Return the [X, Y] coordinate for the center point of the cell that contains the specified text.  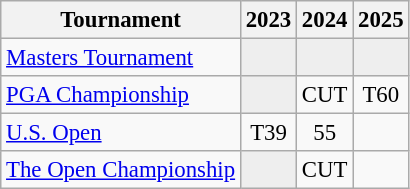
The Open Championship [121, 170]
Tournament [121, 20]
2023 [268, 20]
U.S. Open [121, 133]
55 [325, 133]
PGA Championship [121, 95]
T60 [381, 95]
T39 [268, 133]
2024 [325, 20]
2025 [381, 20]
Masters Tournament [121, 58]
